Extract the (x, y) coordinate from the center of the cell holding the provided text.  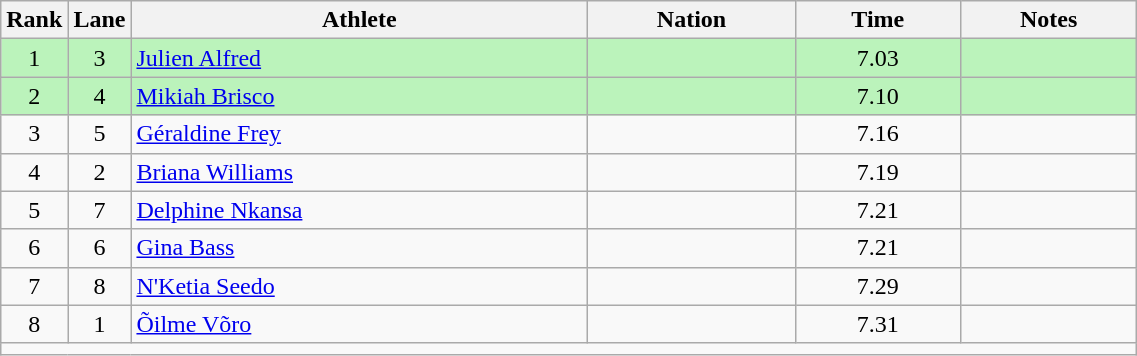
Time (878, 20)
Notes (1048, 20)
7.29 (878, 286)
7.31 (878, 324)
7.03 (878, 58)
Julien Alfred (360, 58)
7.10 (878, 96)
7.19 (878, 172)
Athlete (360, 20)
Nation (692, 20)
Géraldine Frey (360, 134)
Rank (34, 20)
N'Ketia Seedo (360, 286)
7.16 (878, 134)
Gina Bass (360, 248)
Briana Williams (360, 172)
Õilme Võro (360, 324)
Mikiah Brisco (360, 96)
Lane (100, 20)
Delphine Nkansa (360, 210)
